Pinpoint the cell where the given text exists, returning its (x, y) midpoint coordinate. 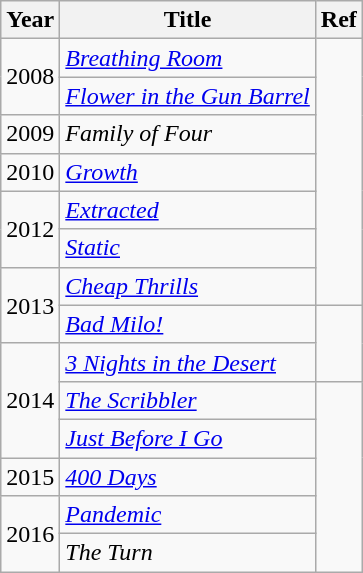
Just Before I Go (188, 438)
Flower in the Gun Barrel (188, 96)
Extracted (188, 210)
Growth (188, 172)
3 Nights in the Desert (188, 362)
2008 (30, 77)
Bad Milo! (188, 324)
Static (188, 248)
The Scribbler (188, 400)
2010 (30, 172)
2012 (30, 229)
The Turn (188, 553)
2009 (30, 134)
2015 (30, 477)
Family of Four (188, 134)
2014 (30, 400)
2016 (30, 534)
Pandemic (188, 515)
400 Days (188, 477)
2013 (30, 305)
Breathing Room (188, 58)
Cheap Thrills (188, 286)
Ref (338, 20)
Year (30, 20)
Title (188, 20)
